Find where the given text appears and provide that cell's center as [X, Y] coordinate. 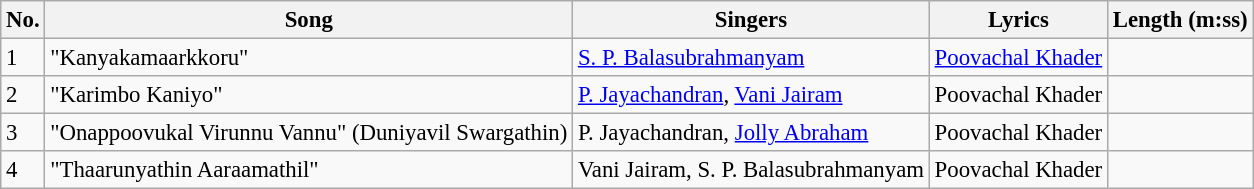
S. P. Balasubrahmanyam [752, 58]
Lyrics [1018, 20]
1 [23, 58]
P. Jayachandran, Vani Jairam [752, 95]
P. Jayachandran, Jolly Abraham [752, 133]
2 [23, 95]
Vani Jairam, S. P. Balasubrahmanyam [752, 170]
"Onappoovukal Virunnu Vannu" (Duniyavil Swargathin) [309, 133]
"Thaarunyathin Aaraamathil" [309, 170]
Singers [752, 20]
"Kanyakamaarkkoru" [309, 58]
"Karimbo Kaniyo" [309, 95]
Song [309, 20]
4 [23, 170]
3 [23, 133]
Length (m:ss) [1180, 20]
No. [23, 20]
